For the text-containing cell, return its midpoint in (x, y) coordinate format. 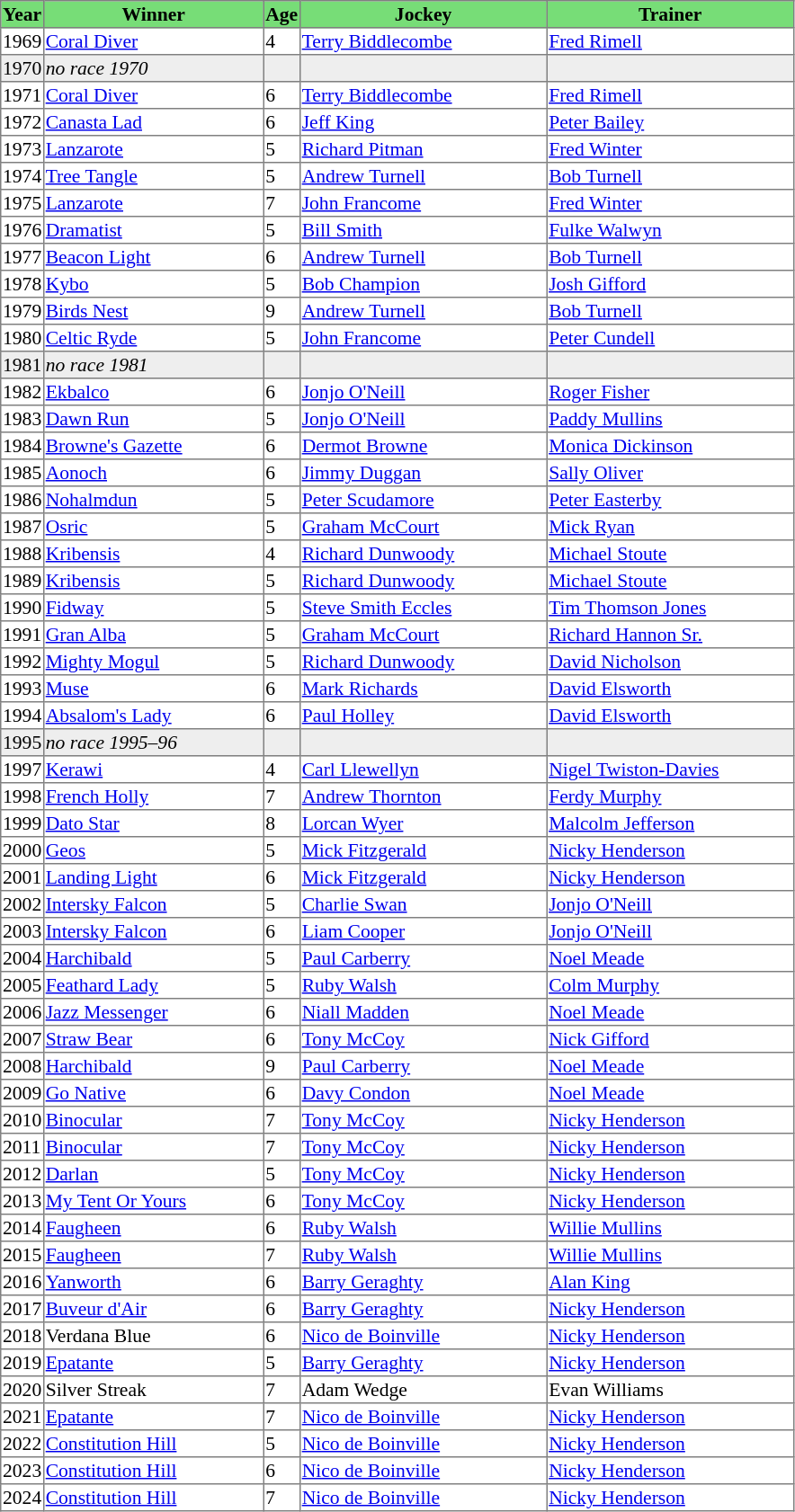
2005 (22, 985)
Paddy Mullins (670, 419)
1969 (22, 41)
Davy Condon (423, 1093)
My Tent Or Yours (153, 1201)
Tim Thomson Jones (670, 608)
Peter Easterby (670, 500)
Peter Scudamore (423, 500)
2012 (22, 1174)
2010 (22, 1120)
Beacon Light (153, 257)
2011 (22, 1147)
Geos (153, 850)
Jimmy Duggan (423, 473)
1981 (22, 365)
Verdana Blue (153, 1336)
Buveur d'Air (153, 1309)
Absalom's Lady (153, 716)
Peter Bailey (670, 122)
Dato Star (153, 823)
2023 (22, 1471)
2019 (22, 1363)
1974 (22, 176)
Kybo (153, 284)
Sally Oliver (670, 473)
Winner (153, 14)
1987 (22, 527)
1993 (22, 689)
Browne's Gazette (153, 446)
1984 (22, 446)
David Nicholson (670, 662)
French Holly (153, 796)
Lorcan Wyer (423, 823)
2006 (22, 1012)
Paul Holley (423, 716)
Nigel Twiston-Davies (670, 769)
no race 1970 (153, 68)
1971 (22, 95)
2001 (22, 877)
Nohalmdun (153, 500)
Mark Richards (423, 689)
no race 1995–96 (153, 743)
Andrew Thornton (423, 796)
2002 (22, 904)
Yanworth (153, 1282)
Monica Dickinson (670, 446)
Charlie Swan (423, 904)
Alan King (670, 1282)
2020 (22, 1390)
1975 (22, 203)
Bob Champion (423, 284)
Osric (153, 527)
1997 (22, 769)
1972 (22, 122)
1976 (22, 230)
2021 (22, 1417)
8 (281, 823)
2014 (22, 1228)
Carl Llewellyn (423, 769)
1983 (22, 419)
1977 (22, 257)
1991 (22, 635)
Adam Wedge (423, 1390)
Richard Pitman (423, 149)
1986 (22, 500)
2009 (22, 1093)
Josh Gifford (670, 284)
1990 (22, 608)
Richard Hannon Sr. (670, 635)
1980 (22, 338)
Dawn Run (153, 419)
1979 (22, 311)
1988 (22, 554)
2016 (22, 1282)
2017 (22, 1309)
Jockey (423, 14)
2022 (22, 1444)
2013 (22, 1201)
Trainer (670, 14)
Silver Streak (153, 1390)
Muse (153, 689)
Year (22, 14)
Ferdy Murphy (670, 796)
Ekbalco (153, 392)
Colm Murphy (670, 985)
1998 (22, 796)
Age (281, 14)
1994 (22, 716)
Roger Fisher (670, 392)
Birds Nest (153, 311)
2000 (22, 850)
Aonoch (153, 473)
Straw Bear (153, 1039)
Go Native (153, 1093)
1992 (22, 662)
Mick Ryan (670, 527)
Dramatist (153, 230)
Canasta Lad (153, 122)
2018 (22, 1336)
no race 1981 (153, 365)
Landing Light (153, 877)
Fidway (153, 608)
1985 (22, 473)
Fulke Walwyn (670, 230)
Liam Cooper (423, 931)
2008 (22, 1066)
2007 (22, 1039)
Celtic Ryde (153, 338)
Feathard Lady (153, 985)
Evan Williams (670, 1390)
2024 (22, 1498)
1982 (22, 392)
2015 (22, 1255)
Niall Madden (423, 1012)
Darlan (153, 1174)
Peter Cundell (670, 338)
1995 (22, 743)
Nick Gifford (670, 1039)
Steve Smith Eccles (423, 608)
Mighty Mogul (153, 662)
2004 (22, 958)
Gran Alba (153, 635)
Malcolm Jefferson (670, 823)
Kerawi (153, 769)
Jazz Messenger (153, 1012)
1970 (22, 68)
1973 (22, 149)
1989 (22, 581)
1999 (22, 823)
2003 (22, 931)
Tree Tangle (153, 176)
1978 (22, 284)
Dermot Browne (423, 446)
Jeff King (423, 122)
Bill Smith (423, 230)
